Determine the [X, Y] coordinate at the center of the cell enclosing the given text.  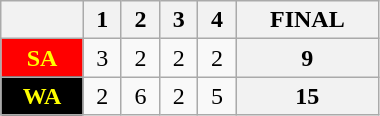
SA [42, 58]
1 [102, 20]
15 [307, 96]
FINAL [307, 20]
9 [307, 58]
6 [140, 96]
WA [42, 96]
5 [217, 96]
4 [217, 20]
